Output the [X, Y] coordinate of the center of the cell containing the given text.  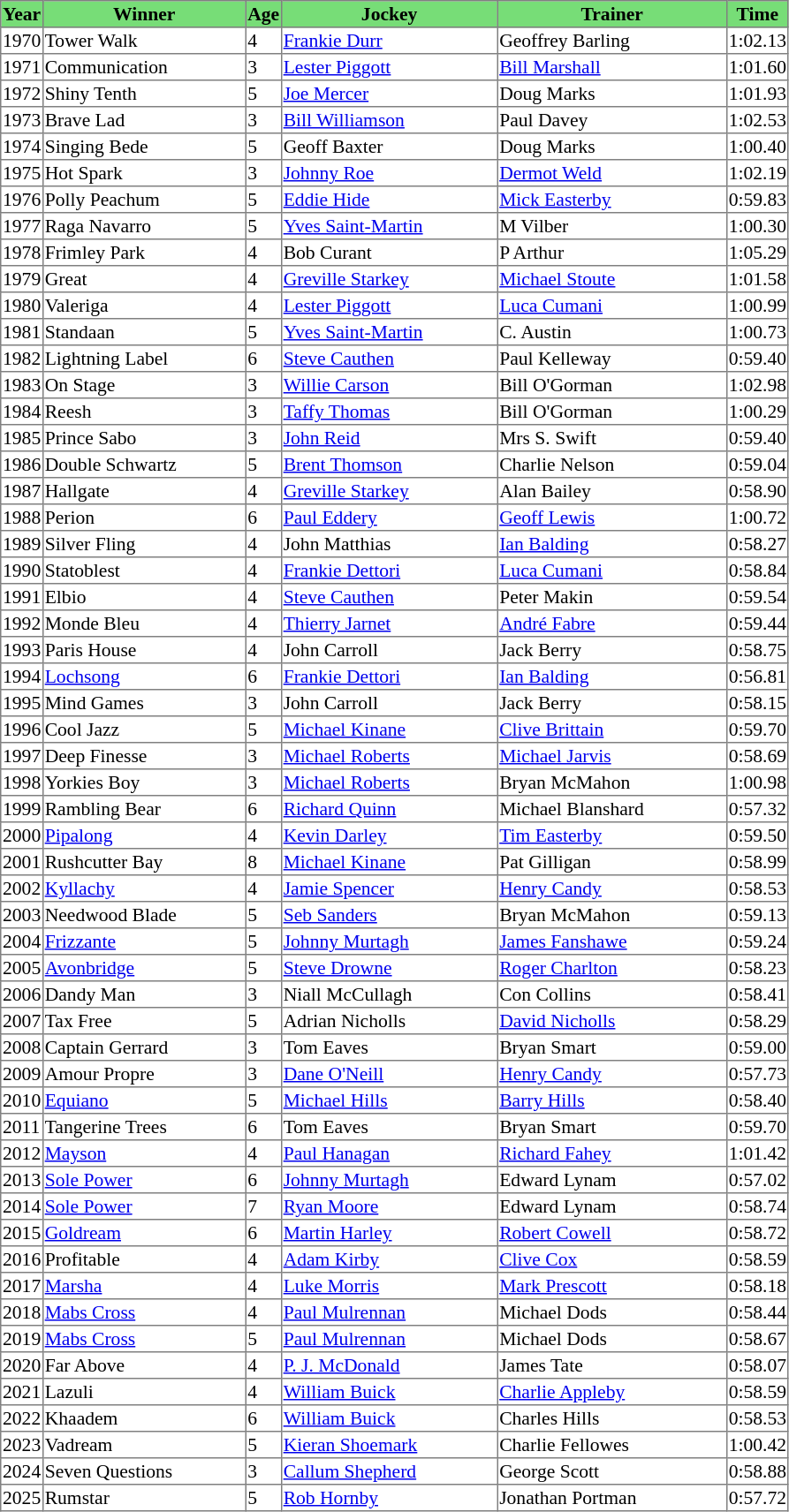
0:58.41 [757, 994]
Vadream [144, 1445]
1986 [22, 465]
1992 [22, 624]
Ryan Moore [389, 1206]
2019 [22, 1339]
Rumstar [144, 1498]
1:02.53 [757, 120]
0:58.07 [757, 1365]
8 [263, 862]
1984 [22, 412]
Clive Brittain [612, 730]
0:58.84 [757, 571]
2004 [22, 941]
Deep Finesse [144, 756]
George Scott [612, 1471]
Mind Games [144, 703]
Great [144, 279]
1:00.72 [757, 518]
Needwood Blade [144, 915]
David Nicholls [612, 1021]
Frimley Park [144, 253]
Age [263, 14]
Dandy Man [144, 994]
Standaan [144, 332]
Eddie Hide [389, 200]
1:01.42 [757, 1153]
0:59.50 [757, 835]
Callum Shepherd [389, 1471]
1:01.58 [757, 279]
Winner [144, 14]
Geoff Lewis [612, 518]
1:02.98 [757, 385]
Hot Spark [144, 173]
Richard Fahey [612, 1153]
1988 [22, 518]
0:58.23 [757, 968]
Goldream [144, 1233]
Kyllachy [144, 888]
2008 [22, 1047]
Shiny Tenth [144, 94]
James Tate [612, 1365]
André Fabre [612, 624]
Mick Easterby [612, 200]
Tangerine Trees [144, 1127]
1991 [22, 597]
Paul Kelleway [612, 359]
0:58.15 [757, 703]
2016 [22, 1259]
Dermot Weld [612, 173]
Jonathan Portman [612, 1498]
2017 [22, 1286]
2021 [22, 1392]
2020 [22, 1365]
Michael Blanshard [612, 809]
Bill Marshall [612, 67]
2001 [22, 862]
1971 [22, 67]
Tax Free [144, 1021]
Silver Fling [144, 544]
Perion [144, 518]
Paul Eddery [389, 518]
0:57.02 [757, 1180]
0:58.90 [757, 491]
1980 [22, 306]
Kevin Darley [389, 835]
1982 [22, 359]
C. Austin [612, 332]
0:59.00 [757, 1047]
John Reid [389, 438]
Brave Lad [144, 120]
0:58.40 [757, 1100]
1:00.99 [757, 306]
Seven Questions [144, 1471]
Geoff Baxter [389, 147]
Charles Hills [612, 1418]
0:58.67 [757, 1339]
1989 [22, 544]
2023 [22, 1445]
Joe Mercer [389, 94]
0:59.24 [757, 941]
Far Above [144, 1365]
0:58.69 [757, 756]
Marsha [144, 1286]
Amour Propre [144, 1074]
0:57.32 [757, 809]
Jockey [389, 14]
Johnny Roe [389, 173]
2012 [22, 1153]
0:58.72 [757, 1233]
Lochsong [144, 677]
1:01.93 [757, 94]
Rob Hornby [389, 1498]
Communication [144, 67]
Charlie Nelson [612, 465]
1983 [22, 385]
P. J. McDonald [389, 1365]
Mayson [144, 1153]
1990 [22, 571]
Thierry Jarnet [389, 624]
2006 [22, 994]
Mrs S. Swift [612, 438]
Luke Morris [389, 1286]
0:58.29 [757, 1021]
Yorkies Boy [144, 782]
1985 [22, 438]
Year [22, 14]
2005 [22, 968]
Brent Thomson [389, 465]
Alan Bailey [612, 491]
1973 [22, 120]
Elbio [144, 597]
Valeriga [144, 306]
2010 [22, 1100]
Taffy Thomas [389, 412]
0:58.74 [757, 1206]
James Fanshawe [612, 941]
1979 [22, 279]
1987 [22, 491]
2014 [22, 1206]
Robert Cowell [612, 1233]
Paul Davey [612, 120]
2015 [22, 1233]
Hallgate [144, 491]
0:58.18 [757, 1286]
1:00.42 [757, 1445]
Barry Hills [612, 1100]
On Stage [144, 385]
1995 [22, 703]
1999 [22, 809]
Captain Gerrard [144, 1047]
Jamie Spencer [389, 888]
Frizzante [144, 941]
Statoblest [144, 571]
1998 [22, 782]
Clive Cox [612, 1259]
Bob Curant [389, 253]
0:59.44 [757, 624]
1:00.73 [757, 332]
1994 [22, 677]
1:02.13 [757, 41]
Tower Walk [144, 41]
2025 [22, 1498]
Raga Navarro [144, 226]
Michael Stoute [612, 279]
Equiano [144, 1100]
2024 [22, 1471]
Time [757, 14]
0:58.99 [757, 862]
Roger Charlton [612, 968]
Prince Sabo [144, 438]
Pat Gilligan [612, 862]
1981 [22, 332]
Bill Williamson [389, 120]
Trainer [612, 14]
Lightning Label [144, 359]
1993 [22, 650]
0:59.83 [757, 200]
Pipalong [144, 835]
1:01.60 [757, 67]
2018 [22, 1312]
0:59.13 [757, 915]
7 [263, 1206]
Avonbridge [144, 968]
1975 [22, 173]
Khaadem [144, 1418]
1977 [22, 226]
Con Collins [612, 994]
0:56.81 [757, 677]
1996 [22, 730]
Kieran Shoemark [389, 1445]
Reesh [144, 412]
Adrian Nicholls [389, 1021]
Mark Prescott [612, 1286]
M Vilber [612, 226]
Michael Hills [389, 1100]
0:57.73 [757, 1074]
Rushcutter Bay [144, 862]
0:58.44 [757, 1312]
Double Schwartz [144, 465]
1:02.19 [757, 173]
0:58.75 [757, 650]
2009 [22, 1074]
1974 [22, 147]
1:05.29 [757, 253]
Dane O'Neill [389, 1074]
Michael Jarvis [612, 756]
1997 [22, 756]
John Matthias [389, 544]
0:58.27 [757, 544]
Martin Harley [389, 1233]
0:58.88 [757, 1471]
1:00.40 [757, 147]
Geoffrey Barling [612, 41]
Niall McCullagh [389, 994]
Lazuli [144, 1392]
2003 [22, 915]
1970 [22, 41]
Seb Sanders [389, 915]
Paris House [144, 650]
Willie Carson [389, 385]
2011 [22, 1127]
0:57.72 [757, 1498]
0:59.54 [757, 597]
Cool Jazz [144, 730]
Paul Hanagan [389, 1153]
Peter Makin [612, 597]
Profitable [144, 1259]
Singing Bede [144, 147]
2002 [22, 888]
Steve Drowne [389, 968]
Rambling Bear [144, 809]
0:59.04 [757, 465]
2007 [22, 1021]
1972 [22, 94]
Richard Quinn [389, 809]
1:00.30 [757, 226]
2022 [22, 1418]
1:00.29 [757, 412]
1:00.98 [757, 782]
Charlie Fellowes [612, 1445]
1978 [22, 253]
Monde Bleu [144, 624]
2013 [22, 1180]
2000 [22, 835]
P Arthur [612, 253]
Tim Easterby [612, 835]
Charlie Appleby [612, 1392]
1976 [22, 200]
Adam Kirby [389, 1259]
Frankie Durr [389, 41]
Polly Peachum [144, 200]
